Identify which cell holds the provided text, then report its [x, y] central coordinate. 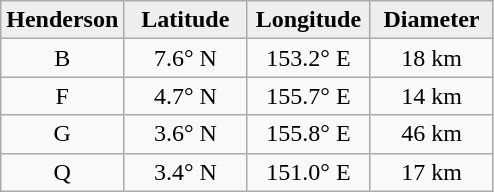
Longitude [308, 20]
G [62, 134]
Diameter [432, 20]
Henderson [62, 20]
7.6° N [186, 58]
14 km [432, 96]
3.6° N [186, 134]
F [62, 96]
155.7° E [308, 96]
151.0° E [308, 172]
Q [62, 172]
153.2° E [308, 58]
3.4° N [186, 172]
17 km [432, 172]
4.7° N [186, 96]
B [62, 58]
155.8° E [308, 134]
18 km [432, 58]
46 km [432, 134]
Latitude [186, 20]
